Pinpoint the cell where the given text exists, returning its [X, Y] midpoint coordinate. 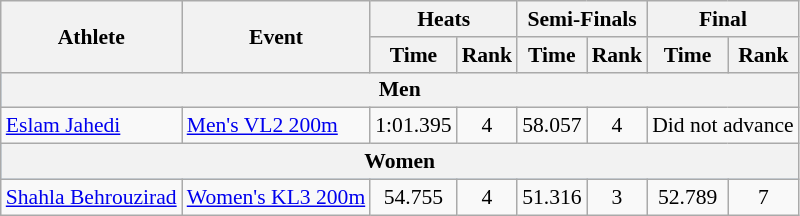
Shahla Behrouzirad [92, 197]
3 [618, 197]
Women [400, 162]
Eslam Jahedi [92, 126]
54.755 [413, 197]
Semi-Finals [582, 19]
Event [276, 36]
51.316 [552, 197]
58.057 [552, 126]
1:01.395 [413, 126]
Athlete [92, 36]
Men [400, 90]
Did not advance [723, 126]
52.789 [688, 197]
7 [764, 197]
Men's VL2 200m [276, 126]
Heats [444, 19]
Women's KL3 200m [276, 197]
Final [723, 19]
